Return the [x, y] coordinate for the center point of the cell that contains the specified text.  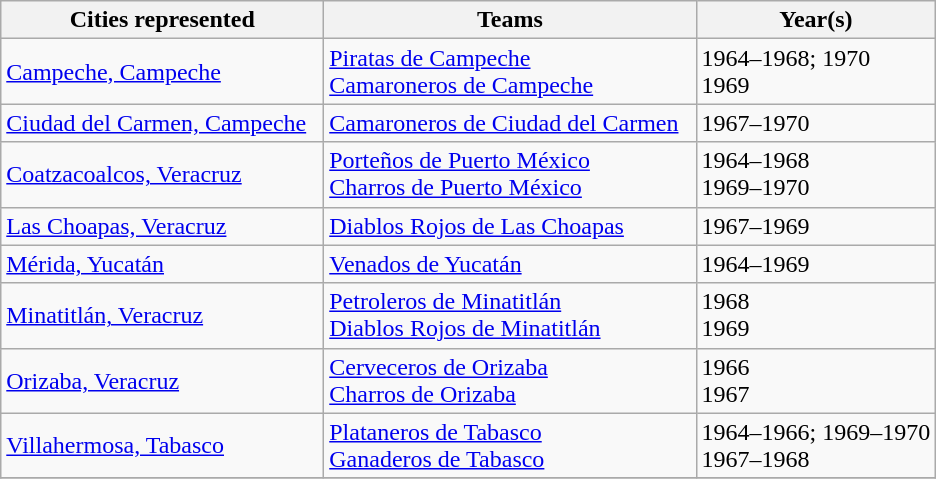
Orizaba, Veracruz [162, 380]
Cerveceros de OrizabaCharros de Orizaba [510, 380]
1964–1966; 1969–19701967–1968 [816, 446]
Coatzacoalcos, Veracruz [162, 174]
19681969 [816, 316]
Las Choapas, Veracruz [162, 226]
Porteños de Puerto MéxicoCharros de Puerto México [510, 174]
Villahermosa, Tabasco [162, 446]
Minatitlán, Veracruz [162, 316]
1964–1969 [816, 264]
Mérida, Yucatán [162, 264]
Teams [510, 20]
Ciudad del Carmen, Campeche [162, 123]
Campeche, Campeche [162, 72]
Piratas de CampecheCamaroneros de Campeche [510, 72]
Plataneros de TabascoGanaderos de Tabasco [510, 446]
Venados de Yucatán [510, 264]
1967–1970 [816, 123]
Diablos Rojos de Las Choapas [510, 226]
Cities represented [162, 20]
Petroleros de MinatitlánDiablos Rojos de Minatitlán [510, 316]
Camaroneros de Ciudad del Carmen [510, 123]
19661967 [816, 380]
1964–1968; 19701969 [816, 72]
Year(s) [816, 20]
1964–19681969–1970 [816, 174]
1967–1969 [816, 226]
